For the text-containing cell, return its midpoint in (X, Y) coordinate format. 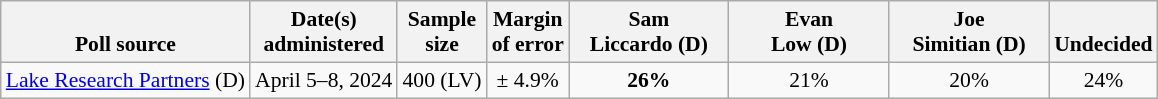
Marginof error (528, 32)
SamLiccardo (D) (649, 32)
Samplesize (442, 32)
24% (1103, 80)
400 (LV) (442, 80)
26% (649, 80)
± 4.9% (528, 80)
Undecided (1103, 32)
21% (809, 80)
JoeSimitian (D) (969, 32)
Lake Research Partners (D) (126, 80)
April 5–8, 2024 (324, 80)
EvanLow (D) (809, 32)
Date(s)administered (324, 32)
Poll source (126, 32)
20% (969, 80)
